Locate the cell with the specified text and output its (x, y) center coordinate. 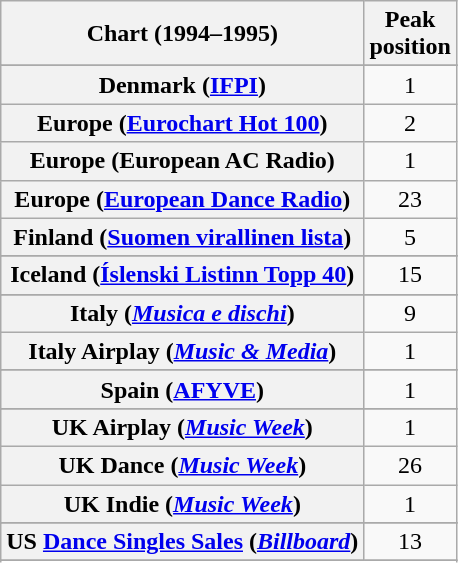
13 (410, 542)
23 (410, 199)
2 (410, 123)
UK Airplay (Music Week) (182, 427)
9 (410, 313)
15 (410, 275)
Chart (1994–1995) (182, 34)
Spain (AFYVE) (182, 389)
UK Indie (Music Week) (182, 503)
Europe (European Dance Radio) (182, 199)
Italy (Musica e dischi) (182, 313)
26 (410, 465)
Italy Airplay (Music & Media) (182, 351)
5 (410, 237)
Europe (Eurochart Hot 100) (182, 123)
Peakposition (410, 34)
US Dance Singles Sales (Billboard) (182, 542)
Iceland (Íslenski Listinn Topp 40) (182, 275)
Denmark (IFPI) (182, 85)
UK Dance (Music Week) (182, 465)
Europe (European AC Radio) (182, 161)
Finland (Suomen virallinen lista) (182, 237)
